Return the [X, Y] coordinate for the center point of the cell that contains the specified text.  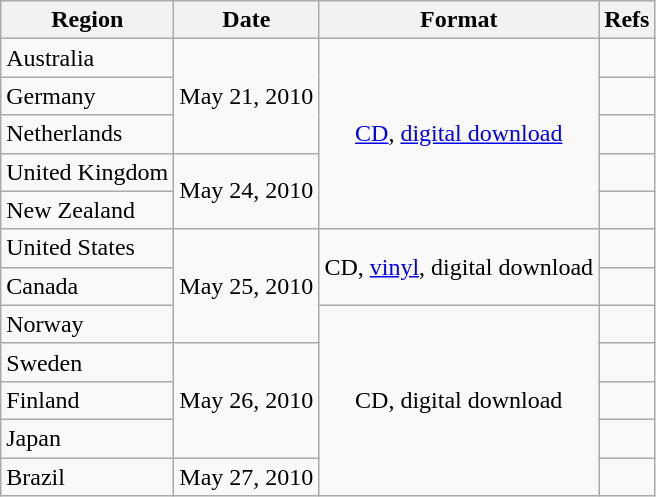
United States [88, 248]
CD, vinyl, digital download [459, 267]
Netherlands [88, 134]
Region [88, 20]
May 21, 2010 [246, 96]
May 27, 2010 [246, 477]
May 24, 2010 [246, 191]
Sweden [88, 362]
United Kingdom [88, 172]
Finland [88, 400]
Format [459, 20]
Germany [88, 96]
Norway [88, 324]
May 25, 2010 [246, 286]
May 26, 2010 [246, 400]
New Zealand [88, 210]
Refs [627, 20]
Australia [88, 58]
Date [246, 20]
Brazil [88, 477]
Canada [88, 286]
Japan [88, 438]
